Provide the [X, Y] coordinate of the cell's center where the given text is located.  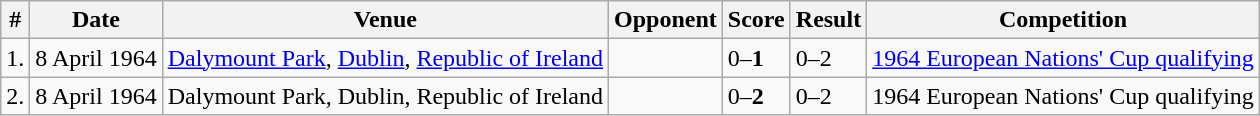
# [16, 20]
Date [96, 20]
0–1 [756, 58]
Competition [1064, 20]
Venue [385, 20]
1. [16, 58]
Result [828, 20]
2. [16, 96]
Score [756, 20]
Opponent [666, 20]
